Extract the [x, y] coordinate from the center of the cell holding the provided text.  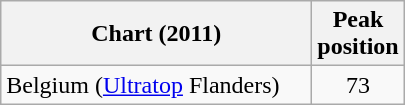
Chart (2011) [156, 34]
Peakposition [358, 34]
73 [358, 85]
Belgium (Ultratop Flanders) [156, 85]
